Extract the [X, Y] coordinate from the center of the cell holding the provided text.  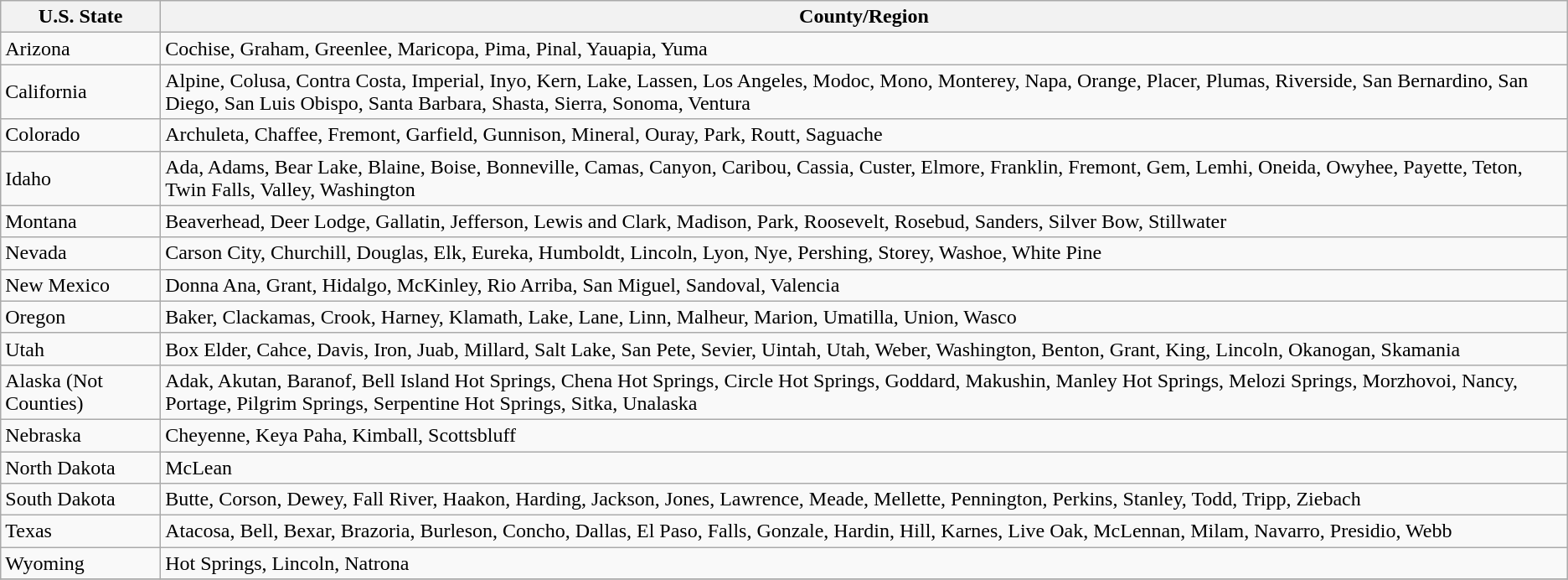
Baker, Clackamas, Crook, Harney, Klamath, Lake, Lane, Linn, Malheur, Marion, Umatilla, Union, Wasco [864, 317]
Idaho [80, 178]
Hot Springs, Lincoln, Natrona [864, 563]
Nebraska [80, 435]
McLean [864, 467]
New Mexico [80, 285]
Cochise, Graham, Greenlee, Maricopa, Pima, Pinal, Yauapia, Yuma [864, 49]
Donna Ana, Grant, Hidalgo, McKinley, Rio Arriba, San Miguel, Sandoval, Valencia [864, 285]
Texas [80, 531]
Oregon [80, 317]
Nevada [80, 253]
Colorado [80, 135]
Alaska (Not Counties) [80, 392]
Wyoming [80, 563]
Beaverhead, Deer Lodge, Gallatin, Jefferson, Lewis and Clark, Madison, Park, Roosevelt, Rosebud, Sanders, Silver Bow, Stillwater [864, 221]
Carson City, Churchill, Douglas, Elk, Eureka, Humboldt, Lincoln, Lyon, Nye, Pershing, Storey, Washoe, White Pine [864, 253]
U.S. State [80, 17]
California [80, 92]
County/Region [864, 17]
Utah [80, 349]
North Dakota [80, 467]
Arizona [80, 49]
South Dakota [80, 500]
Montana [80, 221]
Butte, Corson, Dewey, Fall River, Haakon, Harding, Jackson, Jones, Lawrence, Meade, Mellette, Pennington, Perkins, Stanley, Todd, Tripp, Ziebach [864, 500]
Archuleta, Chaffee, Fremont, Garfield, Gunnison, Mineral, Ouray, Park, Routt, Saguache [864, 135]
Cheyenne, Keya Paha, Kimball, Scottsbluff [864, 435]
